Search for the cell housing the specified text and yield its [X, Y] center coordinate. 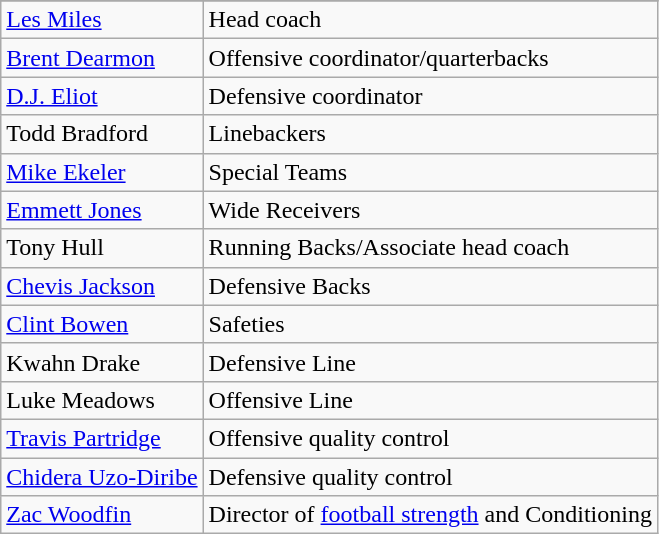
Zac Woodfin [102, 515]
D.J. Eliot [102, 96]
Defensive coordinator [430, 96]
Director of football strength and Conditioning [430, 515]
Running Backs/Associate head coach [430, 248]
Travis Partridge [102, 438]
Defensive Line [430, 362]
Chidera Uzo-Diribe [102, 477]
Brent Dearmon [102, 58]
Chevis Jackson [102, 286]
Clint Bowen [102, 324]
Head coach [430, 20]
Offensive coordinator/quarterbacks [430, 58]
Defensive quality control [430, 477]
Emmett Jones [102, 210]
Wide Receivers [430, 210]
Offensive quality control [430, 438]
Special Teams [430, 172]
Safeties [430, 324]
Les Miles [102, 20]
Defensive Backs [430, 286]
Todd Bradford [102, 134]
Linebackers [430, 134]
Luke Meadows [102, 400]
Mike Ekeler [102, 172]
Offensive Line [430, 400]
Kwahn Drake [102, 362]
Tony Hull [102, 248]
